Pinpoint the cell where the given text exists, returning its [x, y] midpoint coordinate. 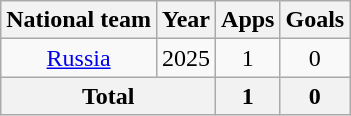
National team [79, 20]
Russia [79, 58]
Total [108, 96]
Apps [248, 20]
2025 [186, 58]
Year [186, 20]
Goals [315, 20]
